Pinpoint the cell where the given text exists, returning its [x, y] midpoint coordinate. 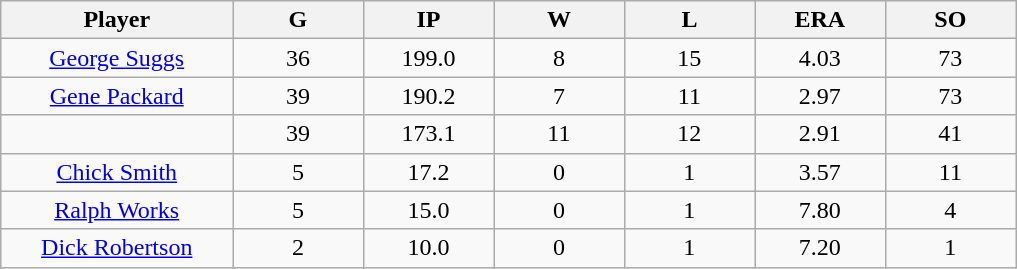
8 [559, 58]
2.97 [820, 96]
36 [298, 58]
15 [689, 58]
Chick Smith [117, 172]
Ralph Works [117, 210]
Player [117, 20]
17.2 [428, 172]
7 [559, 96]
SO [950, 20]
10.0 [428, 248]
ERA [820, 20]
4.03 [820, 58]
Gene Packard [117, 96]
4 [950, 210]
12 [689, 134]
3.57 [820, 172]
George Suggs [117, 58]
7.20 [820, 248]
G [298, 20]
W [559, 20]
190.2 [428, 96]
IP [428, 20]
199.0 [428, 58]
L [689, 20]
Dick Robertson [117, 248]
41 [950, 134]
2.91 [820, 134]
15.0 [428, 210]
7.80 [820, 210]
173.1 [428, 134]
2 [298, 248]
